Scan for the cell matching the given text and deliver its [x, y] coordinate at center. 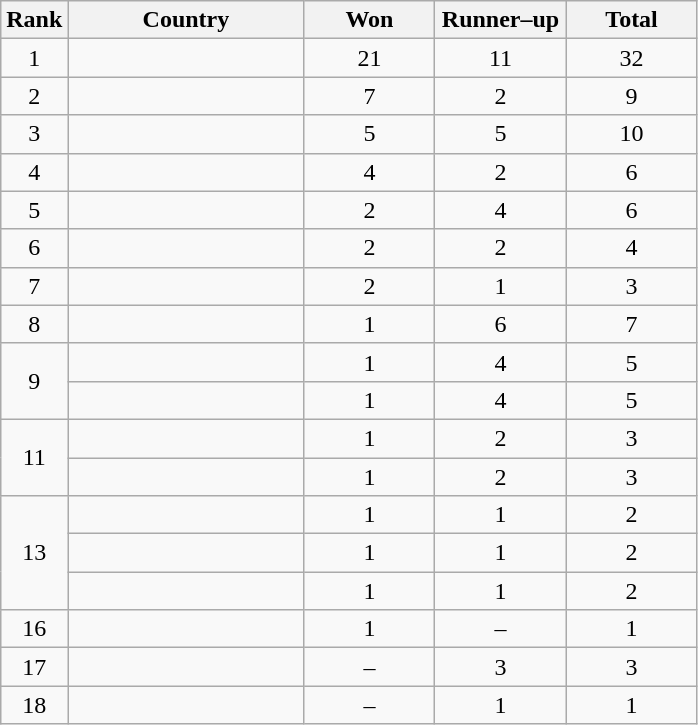
16 [34, 629]
8 [34, 324]
32 [632, 58]
Country [186, 20]
21 [370, 58]
13 [34, 553]
Won [370, 20]
17 [34, 667]
Total [632, 20]
Runner–up [500, 20]
10 [632, 134]
Rank [34, 20]
18 [34, 705]
